From the cell containing the given text, extract its center point as (X, Y) coordinate. 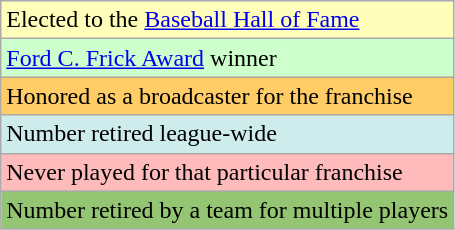
Number retired by a team for multiple players (228, 210)
Ford C. Frick Award winner (228, 58)
Elected to the Baseball Hall of Fame (228, 20)
Never played for that particular franchise (228, 172)
Honored as a broadcaster for the franchise (228, 96)
Number retired league-wide (228, 134)
